Detect which cell encompasses the target text, then output its [X, Y] center coordinate. 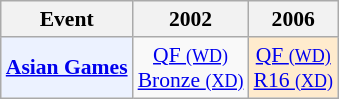
2006 [293, 19]
QF (WD) R16 (XD) [293, 68]
QF (WD) Bronze (XD) [191, 68]
2002 [191, 19]
Asian Games [67, 68]
Event [67, 19]
